Output the (x, y) coordinate of the center of the cell containing the given text.  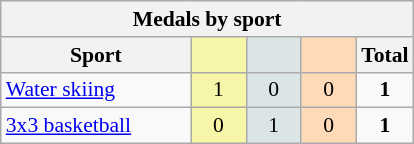
Water skiing (96, 90)
Sport (96, 55)
Total (384, 55)
3x3 basketball (96, 126)
Medals by sport (208, 19)
